Extract the (x, y) coordinate from the center of the cell holding the provided text.  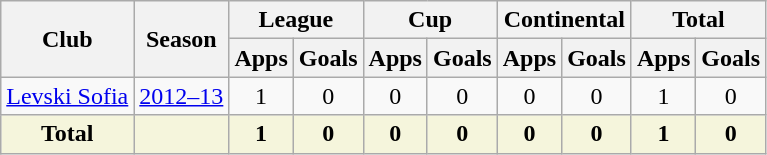
2012–13 (182, 96)
Club (68, 39)
Cup (430, 20)
Season (182, 39)
League (296, 20)
Levski Sofia (68, 96)
Continental (564, 20)
